Locate the cell with the specified text and output its [X, Y] center coordinate. 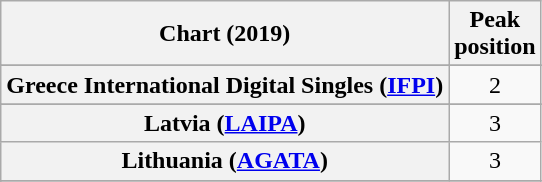
Chart (2019) [225, 34]
2 [495, 85]
Lithuania (AGATA) [225, 161]
Peakposition [495, 34]
Latvia (LAIPA) [225, 123]
Greece International Digital Singles (IFPI) [225, 85]
